Pinpoint the cell where the given text exists, returning its (X, Y) midpoint coordinate. 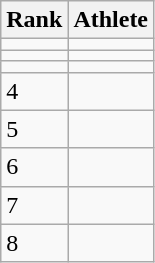
Athlete (111, 20)
7 (34, 205)
8 (34, 243)
5 (34, 129)
6 (34, 167)
Rank (34, 20)
4 (34, 91)
